Return [x, y] of the center of cell containing provided text 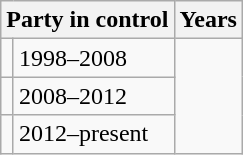
2012–present [94, 134]
2008–2012 [94, 96]
Years [208, 20]
Party in control [88, 20]
1998–2008 [94, 58]
